Scan for the cell matching the given text and deliver its (X, Y) coordinate at center. 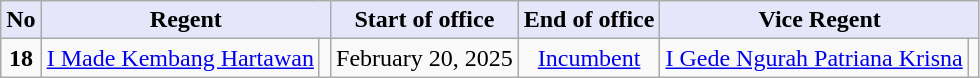
I Gede Ngurah Patriana Krisna (814, 58)
No (21, 20)
Vice Regent (820, 20)
I Made Kembang Hartawan (180, 58)
Start of office (425, 20)
18 (21, 58)
Regent (186, 20)
February 20, 2025 (425, 58)
End of office (589, 20)
Incumbent (589, 58)
